Determine the [X, Y] coordinate at the center of the cell enclosing the given text.  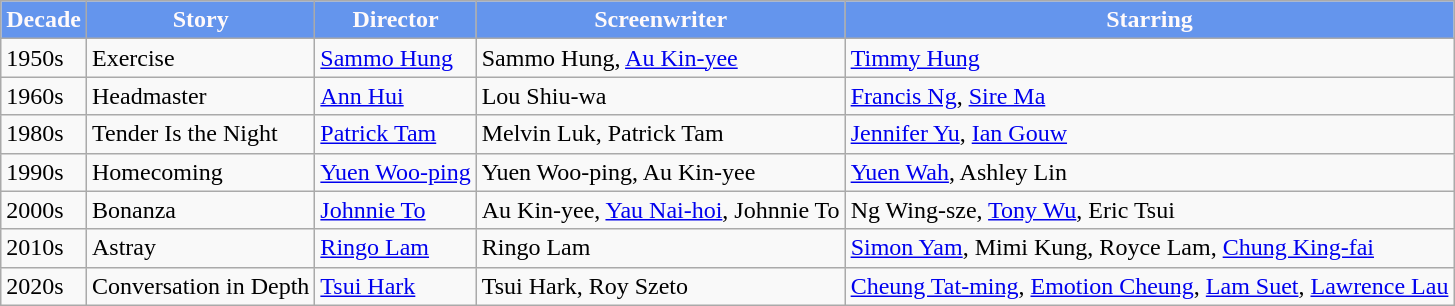
Sammo Hung, Au Kin-yee [660, 58]
Director [396, 20]
2000s [44, 210]
Lou Shiu-wa [660, 96]
Simon Yam, Mimi Kung, Royce Lam, Chung King-fai [1150, 248]
Francis Ng, Sire Ma [1150, 96]
1950s [44, 58]
Johnnie To [396, 210]
1960s [44, 96]
Au Kin-yee, Yau Nai-hoi, Johnnie To [660, 210]
Timmy Hung [1150, 58]
Ann Hui [396, 96]
Ng Wing-sze, Tony Wu, Eric Tsui [1150, 210]
Jennifer Yu, Ian Gouw [1150, 134]
Yuen Woo-ping [396, 172]
Tender Is the Night [200, 134]
Yuen Woo-ping, Au Kin-yee [660, 172]
2010s [44, 248]
Exercise [200, 58]
Bonanza [200, 210]
Astray [200, 248]
Patrick Tam [396, 134]
Sammo Hung [396, 58]
1990s [44, 172]
Melvin Luk, Patrick Tam [660, 134]
Decade [44, 20]
Tsui Hark [396, 286]
Starring [1150, 20]
1980s [44, 134]
Yuen Wah, Ashley Lin [1150, 172]
Screenwriter [660, 20]
Tsui Hark, Roy Szeto [660, 286]
Story [200, 20]
2020s [44, 286]
Homecoming [200, 172]
Headmaster [200, 96]
Cheung Tat-ming, Emotion Cheung, Lam Suet, Lawrence Lau [1150, 286]
Conversation in Depth [200, 286]
